Capture the cell that displays the provided text and extract its (x, y) central coordinate. 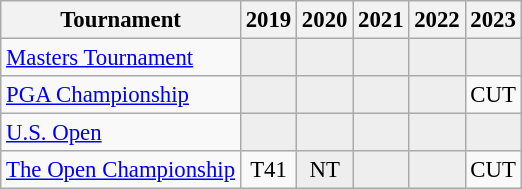
2020 (325, 20)
Masters Tournament (121, 58)
The Open Championship (121, 170)
2021 (381, 20)
NT (325, 170)
PGA Championship (121, 95)
2019 (268, 20)
2023 (493, 20)
U.S. Open (121, 133)
Tournament (121, 20)
T41 (268, 170)
2022 (437, 20)
